Return [x, y] of the center of cell containing provided text 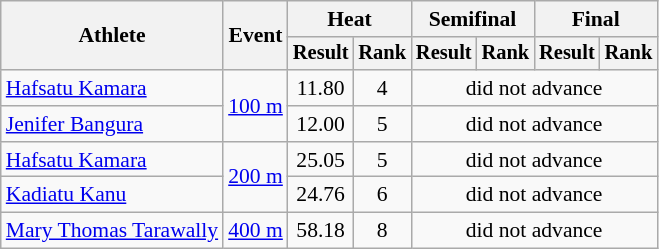
Mary Thomas Tarawally [112, 231]
8 [382, 231]
200 m [256, 178]
58.18 [321, 231]
6 [382, 195]
Kadiatu Kanu [112, 195]
24.76 [321, 195]
Athlete [112, 36]
25.05 [321, 160]
Event [256, 36]
11.80 [321, 88]
100 m [256, 106]
Heat [350, 19]
400 m [256, 231]
Final [596, 19]
Jenifer Bangura [112, 124]
Semifinal [472, 19]
12.00 [321, 124]
4 [382, 88]
